Capture the cell that displays the provided text and extract its (x, y) central coordinate. 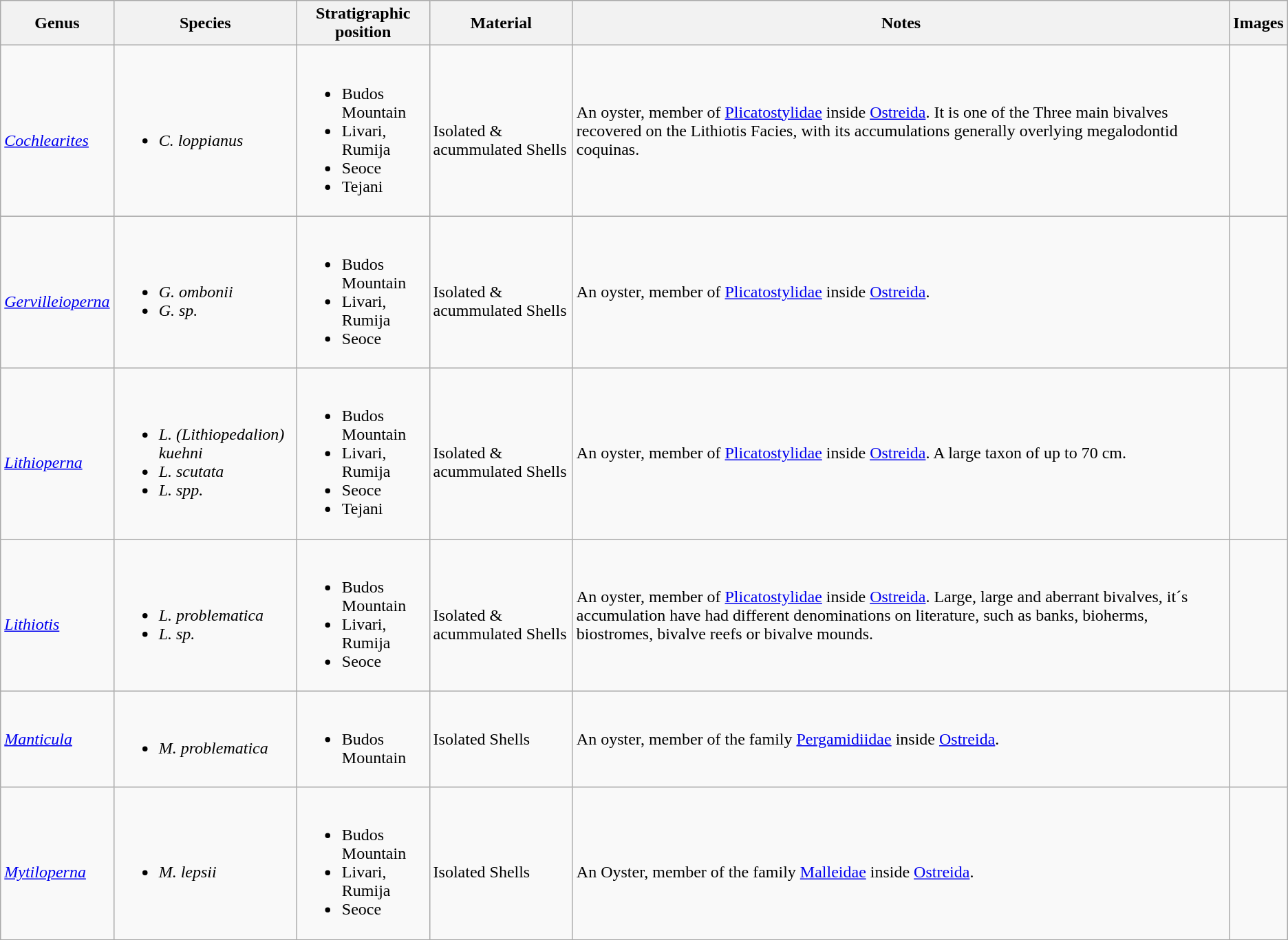
Genus (57, 23)
Notes (901, 23)
L. problematicaL. sp. (205, 615)
An oyster, member of Plicatostylidae inside Ostreida. A large taxon of up to 70 cm. (901, 453)
L. (Lithiopedalion) kuehniL. scutataL. spp. (205, 453)
An oyster, member of Plicatostylidae inside Ostreida. (901, 292)
An oyster, member of the family Pergamidiidae inside Ostreida. (901, 739)
M. problematica (205, 739)
Material (501, 23)
Gervilleioperna (57, 292)
Manticula (57, 739)
Cochlearites (57, 131)
M. lepsii (205, 863)
Lithiotis (57, 615)
Stratigraphic position (363, 23)
Budos Mountain (363, 739)
G. omboniiG. sp. (205, 292)
C. loppianus (205, 131)
Mytiloperna (57, 863)
Species (205, 23)
Images (1258, 23)
An Oyster, member of the family Malleidae inside Ostreida. (901, 863)
Lithioperna (57, 453)
